Detect which cell encompasses the target text, then output its [x, y] center coordinate. 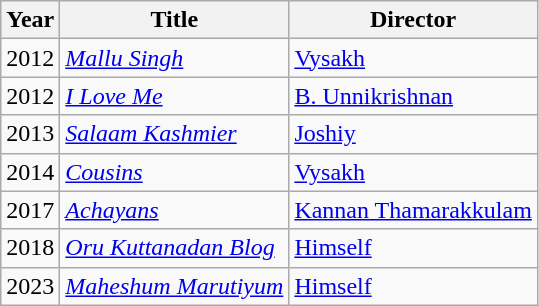
Achayans [174, 210]
Mallu Singh [174, 58]
Cousins [174, 172]
2018 [30, 248]
2013 [30, 134]
Kannan Thamarakkulam [414, 210]
Salaam Kashmier [174, 134]
2017 [30, 210]
2014 [30, 172]
B. Unnikrishnan [414, 96]
Title [174, 20]
Maheshum Marutiyum [174, 286]
Year [30, 20]
I Love Me [174, 96]
Director [414, 20]
Oru Kuttanadan Blog [174, 248]
Joshiy [414, 134]
2023 [30, 286]
